Identify which cell holds the provided text, then report its [x, y] central coordinate. 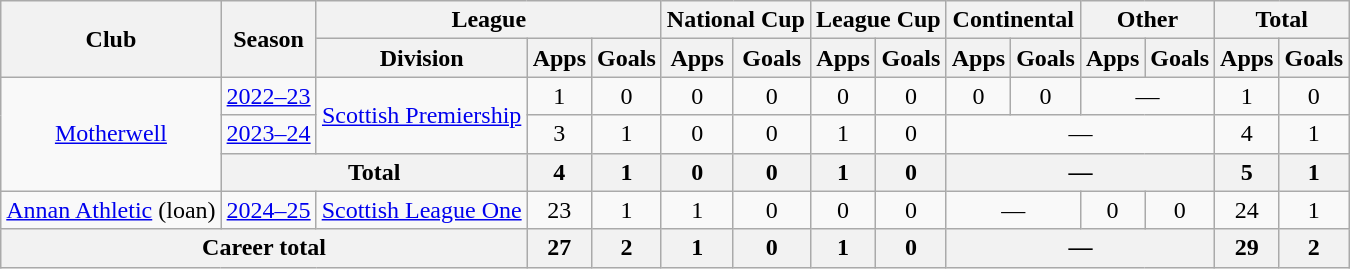
23 [559, 210]
Other [1147, 20]
5 [1247, 172]
Motherwell [111, 134]
27 [559, 248]
2023–24 [268, 134]
2022–23 [268, 96]
3 [559, 134]
Annan Athletic (loan) [111, 210]
Career total [264, 248]
Scottish Premiership [422, 115]
National Cup [736, 20]
29 [1247, 248]
Season [268, 39]
League Cup [878, 20]
24 [1247, 210]
Scottish League One [422, 210]
Division [422, 58]
Club [111, 39]
Continental [1013, 20]
2024–25 [268, 210]
League [488, 20]
